Provide the (X, Y) coordinate of the cell's center where the given text is located.  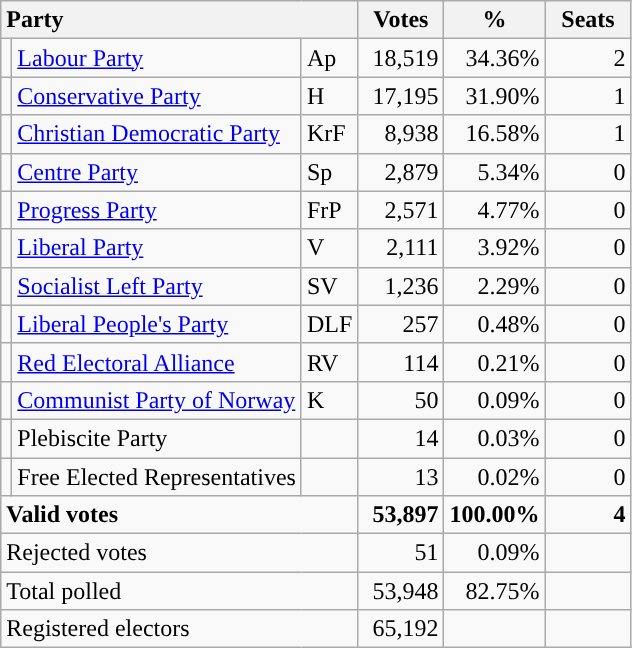
53,948 (401, 591)
Party (180, 20)
DLF (329, 324)
Seats (588, 20)
Red Electoral Alliance (157, 362)
2,571 (401, 210)
KrF (329, 134)
4 (588, 515)
82.75% (494, 591)
0.48% (494, 324)
257 (401, 324)
Sp (329, 172)
13 (401, 477)
Socialist Left Party (157, 286)
16.58% (494, 134)
Christian Democratic Party (157, 134)
2.29% (494, 286)
% (494, 20)
FrP (329, 210)
2 (588, 58)
0.03% (494, 438)
Total polled (180, 591)
Centre Party (157, 172)
Rejected votes (180, 553)
Liberal Party (157, 248)
0.21% (494, 362)
Communist Party of Norway (157, 400)
8,938 (401, 134)
Conservative Party (157, 96)
Valid votes (180, 515)
14 (401, 438)
3.92% (494, 248)
2,879 (401, 172)
4.77% (494, 210)
34.36% (494, 58)
K (329, 400)
65,192 (401, 629)
51 (401, 553)
17,195 (401, 96)
SV (329, 286)
Free Elected Representatives (157, 477)
Labour Party (157, 58)
Ap (329, 58)
100.00% (494, 515)
0.02% (494, 477)
1,236 (401, 286)
Votes (401, 20)
114 (401, 362)
Liberal People's Party (157, 324)
RV (329, 362)
2,111 (401, 248)
5.34% (494, 172)
31.90% (494, 96)
Progress Party (157, 210)
18,519 (401, 58)
50 (401, 400)
V (329, 248)
Plebiscite Party (157, 438)
53,897 (401, 515)
H (329, 96)
Registered electors (180, 629)
